Determine the [x, y] coordinate at the center of the cell enclosing the given text.  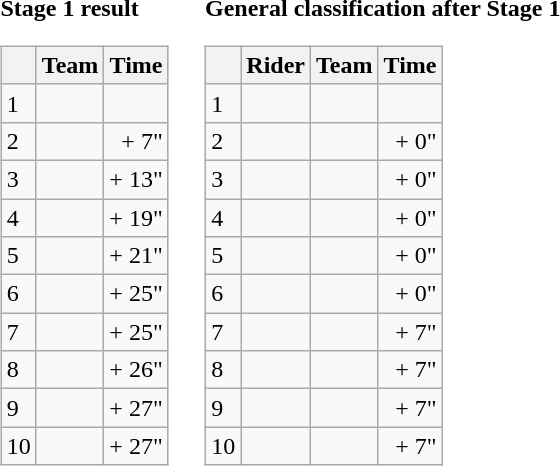
Rider [276, 65]
+ 13" [136, 179]
+ 21" [136, 256]
+ 19" [136, 217]
+ 26" [136, 370]
